Pinpoint the cell where the given text exists, returning its (X, Y) midpoint coordinate. 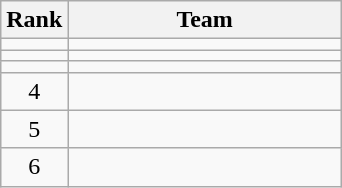
Rank (34, 20)
5 (34, 129)
6 (34, 167)
Team (205, 20)
4 (34, 91)
